Search for the cell housing the specified text and yield its (x, y) center coordinate. 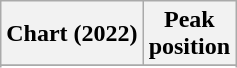
Chart (2022) (72, 34)
Peakposition (189, 34)
